Return the (X, Y) coordinate for the center point of the cell that contains the specified text.  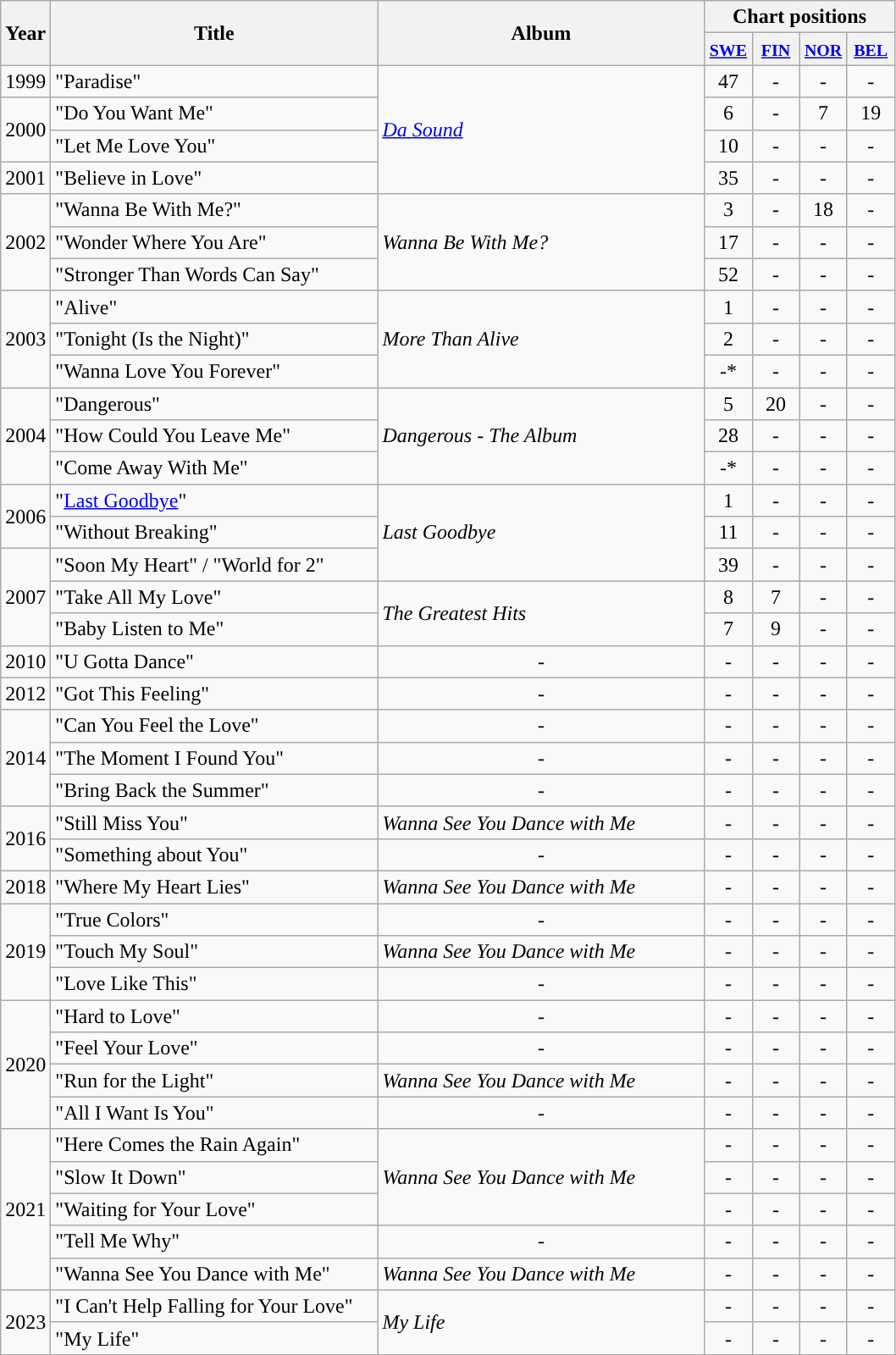
"Where My Heart Lies" (214, 887)
39 (728, 565)
8 (728, 597)
"Waiting for Your Love" (214, 1209)
"Hard to Love" (214, 1016)
"Wonder Where You Are" (214, 242)
"Got This Feeling" (214, 694)
"How Could You Leave Me" (214, 436)
NOR (823, 49)
9 (776, 629)
Da Sound (541, 130)
"Baby Listen to Me" (214, 629)
FIN (776, 49)
2007 (25, 597)
"Without Breaking" (214, 533)
2010 (25, 661)
10 (728, 146)
"Love Like This" (214, 984)
"All I Want Is You" (214, 1113)
2 (728, 339)
"Do You Want Me" (214, 113)
"Tonight (Is the Night)" (214, 339)
My Life (541, 1322)
20 (776, 404)
"Let Me Love You" (214, 146)
"Run for the Light" (214, 1081)
"Touch My Soul" (214, 952)
More Than Alive (541, 339)
"Slow It Down" (214, 1177)
"Alive" (214, 307)
Wanna Be With Me? (541, 242)
2023 (25, 1322)
2020 (25, 1065)
"Last Goodbye" (214, 501)
"Soon My Heart" / "World for 2" (214, 565)
47 (728, 81)
5 (728, 404)
2003 (25, 339)
"Still Miss You" (214, 822)
"True Colors" (214, 919)
1999 (25, 81)
"Something about You" (214, 854)
2004 (25, 436)
Year (25, 33)
11 (728, 533)
"U Gotta Dance" (214, 661)
2021 (25, 1209)
2006 (25, 517)
2019 (25, 951)
"Believe in Love" (214, 178)
"I Can't Help Falling for Your Love" (214, 1306)
"Dangerous" (214, 404)
"Wanna Be With Me?" (214, 210)
"Come Away With Me" (214, 468)
Last Goodbye (541, 533)
"Stronger Than Words Can Say" (214, 274)
SWE (728, 49)
2016 (25, 838)
18 (823, 210)
BEL (871, 49)
52 (728, 274)
Chart positions (799, 17)
2001 (25, 178)
"The Moment I Found You" (214, 758)
"Wanna See You Dance with Me" (214, 1274)
2012 (25, 694)
2014 (25, 758)
"Take All My Love" (214, 597)
"My Life" (214, 1338)
19 (871, 113)
6 (728, 113)
3 (728, 210)
"Here Comes the Rain Again" (214, 1145)
2002 (25, 242)
"Can You Feel the Love" (214, 726)
2000 (25, 130)
"Tell Me Why" (214, 1242)
"Paradise" (214, 81)
17 (728, 242)
Album (541, 33)
"Feel Your Love" (214, 1048)
2018 (25, 887)
Dangerous - The Album (541, 436)
The Greatest Hits (541, 613)
"Wanna Love You Forever" (214, 371)
35 (728, 178)
"Bring Back the Summer" (214, 790)
Title (214, 33)
28 (728, 436)
